Extract the [X, Y] coordinate from the center of the cell holding the provided text.  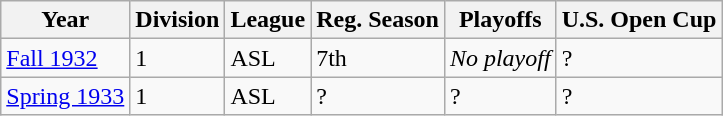
U.S. Open Cup [639, 20]
Spring 1933 [66, 96]
League [268, 20]
No playoff [500, 58]
Fall 1932 [66, 58]
Playoffs [500, 20]
Year [66, 20]
Division [178, 20]
Reg. Season [378, 20]
7th [378, 58]
